Return the [X, Y] coordinate for the center point of the cell that contains the specified text.  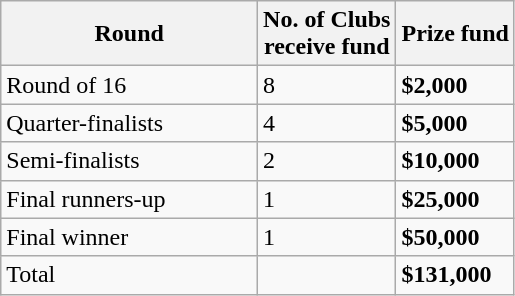
$131,000 [455, 275]
8 [327, 85]
No. of Clubsreceive fund [327, 34]
Final winner [130, 237]
$2,000 [455, 85]
$25,000 [455, 199]
$50,000 [455, 237]
Quarter-finalists [130, 123]
Round [130, 34]
4 [327, 123]
2 [327, 161]
Round of 16 [130, 85]
$5,000 [455, 123]
Total [130, 275]
Prize fund [455, 34]
$10,000 [455, 161]
Final runners-up [130, 199]
Semi-finalists [130, 161]
